Detect which cell encompasses the target text, then output its (X, Y) center coordinate. 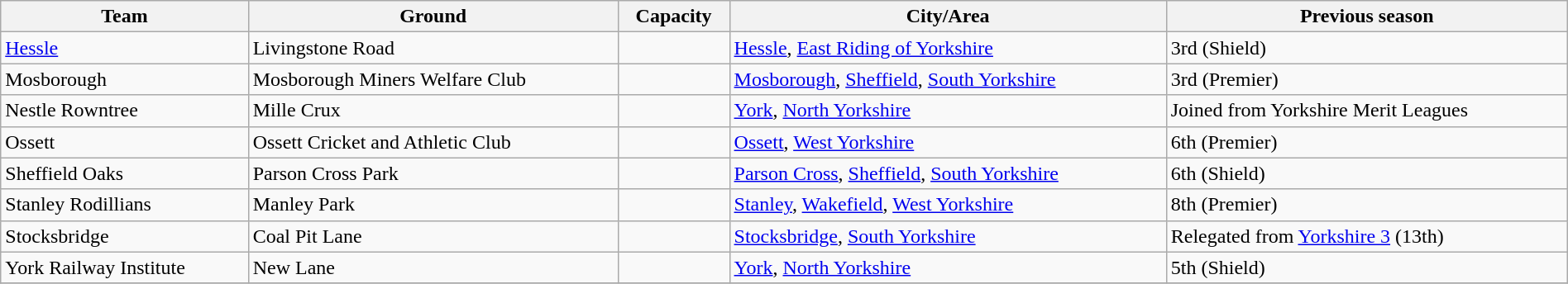
Team (124, 17)
York Railway Institute (124, 267)
Parson Cross, Sheffield, South Yorkshire (948, 173)
Coal Pit Lane (433, 236)
Relegated from Yorkshire 3 (13th) (1366, 236)
Capacity (673, 17)
3rd (Shield) (1366, 48)
New Lane (433, 267)
Parson Cross Park (433, 173)
Mosborough Miners Welfare Club (433, 79)
Sheffield Oaks (124, 173)
Stocksbridge (124, 236)
Joined from Yorkshire Merit Leagues (1366, 111)
Hessle (124, 48)
3rd (Premier) (1366, 79)
Ossett, West Yorkshire (948, 142)
Livingstone Road (433, 48)
Ground (433, 17)
Previous season (1366, 17)
Hessle, East Riding of Yorkshire (948, 48)
Stanley, Wakefield, West Yorkshire (948, 205)
Nestle Rowntree (124, 111)
Mosborough, Sheffield, South Yorkshire (948, 79)
Ossett Cricket and Athletic Club (433, 142)
Stocksbridge, South Yorkshire (948, 236)
Stanley Rodillians (124, 205)
Mosborough (124, 79)
5th (Shield) (1366, 267)
City/Area (948, 17)
Mille Crux (433, 111)
Ossett (124, 142)
6th (Shield) (1366, 173)
Manley Park (433, 205)
8th (Premier) (1366, 205)
6th (Premier) (1366, 142)
